Find where the given text appears and provide that cell's center as [x, y] coordinate. 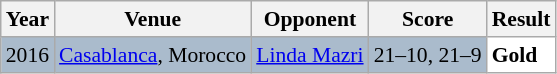
Score [428, 19]
Casablanca, Morocco [152, 55]
21–10, 21–9 [428, 55]
Year [28, 19]
Linda Mazri [310, 55]
Opponent [310, 19]
2016 [28, 55]
Result [522, 19]
Venue [152, 19]
Gold [522, 55]
